Capture the cell that displays the provided text and extract its (x, y) central coordinate. 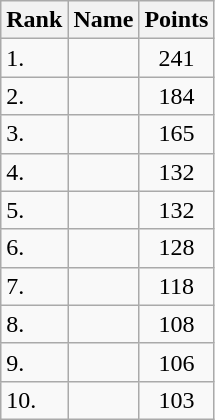
Rank (34, 20)
Name (104, 20)
7. (34, 286)
10. (34, 400)
106 (176, 362)
5. (34, 210)
118 (176, 286)
108 (176, 324)
Points (176, 20)
4. (34, 172)
128 (176, 248)
103 (176, 400)
2. (34, 96)
241 (176, 58)
8. (34, 324)
3. (34, 134)
9. (34, 362)
184 (176, 96)
6. (34, 248)
165 (176, 134)
1. (34, 58)
